Pinpoint the cell where the given text exists, returning its (X, Y) midpoint coordinate. 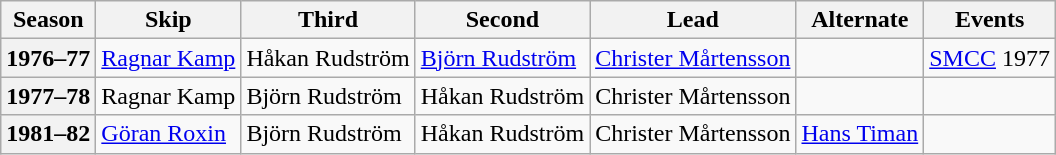
Third (328, 20)
Göran Roxin (168, 134)
Hans Timan (860, 134)
1976–77 (48, 58)
Season (48, 20)
Skip (168, 20)
1981–82 (48, 134)
Alternate (860, 20)
Events (990, 20)
SMCC 1977 (990, 58)
Second (502, 20)
1977–78 (48, 96)
Lead (693, 20)
